Determine the [X, Y] coordinate at the center of the cell enclosing the given text.  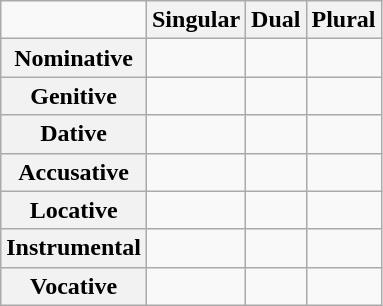
Vocative [74, 286]
Nominative [74, 58]
Instrumental [74, 248]
Locative [74, 210]
Dual [276, 20]
Accusative [74, 172]
Dative [74, 134]
Singular [196, 20]
Genitive [74, 96]
Plural [344, 20]
